Provide the [x, y] coordinate of the cell's center where the given text is located.  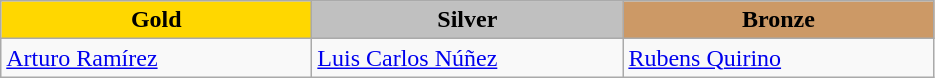
Silver [468, 20]
Arturo Ramírez [156, 58]
Rubens Quirino [778, 58]
Gold [156, 20]
Bronze [778, 20]
Luis Carlos Núñez [468, 58]
